Capture the cell that displays the provided text and extract its [X, Y] central coordinate. 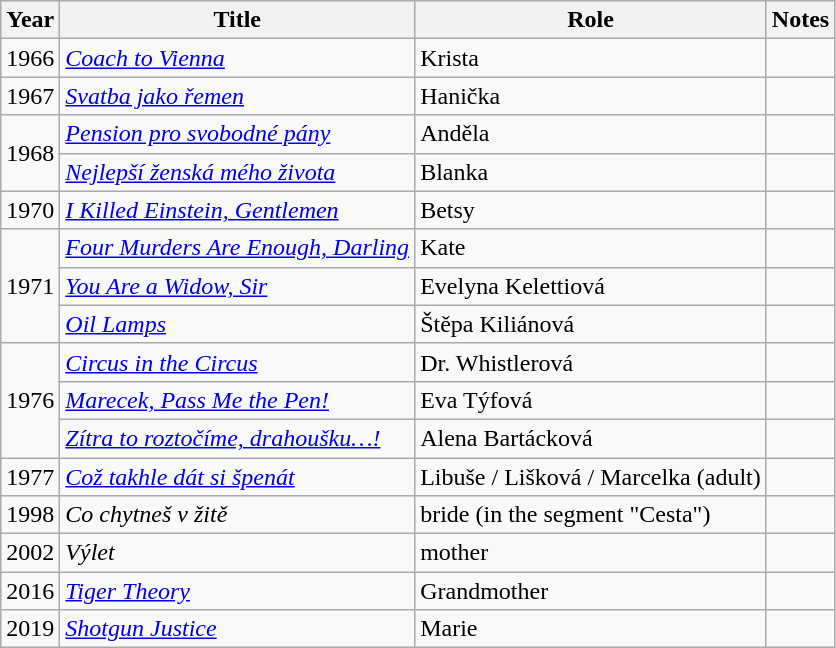
Kate [591, 248]
Pension pro svobodné pány [238, 134]
1970 [30, 210]
Svatba jako řemen [238, 96]
Notes [800, 20]
mother [591, 553]
Štěpa Kiliánová [591, 324]
Tiger Theory [238, 591]
Nejlepší ženská mého života [238, 172]
2016 [30, 591]
1968 [30, 153]
Libuše / Lišková / Marcelka (adult) [591, 477]
Grandmother [591, 591]
1998 [30, 515]
Four Murders Are Enough, Darling [238, 248]
Co chytneš v žitě [238, 515]
Role [591, 20]
Title [238, 20]
1966 [30, 58]
Evelyna Kelettiová [591, 286]
1967 [30, 96]
Circus in the Circus [238, 362]
Což takhle dát si špenát [238, 477]
Shotgun Justice [238, 629]
1971 [30, 286]
Eva Týfová [591, 400]
Oil Lamps [238, 324]
2019 [30, 629]
1976 [30, 400]
Dr. Whistlerová [591, 362]
2002 [30, 553]
Alena Bartácková [591, 438]
bride (in the segment "Cesta") [591, 515]
I Killed Einstein, Gentlemen [238, 210]
Blanka [591, 172]
Coach to Vienna [238, 58]
Anděla [591, 134]
Marecek, Pass Me the Pen! [238, 400]
1977 [30, 477]
Zítra to roztočíme, drahoušku…! [238, 438]
You Are a Widow, Sir [238, 286]
Year [30, 20]
Marie [591, 629]
Výlet [238, 553]
Hanička [591, 96]
Krista [591, 58]
Betsy [591, 210]
